Return the (x, y) coordinate for the center point of the cell that contains the specified text.  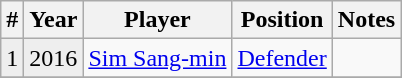
Sim Sang-min (158, 58)
Notes (366, 20)
2016 (54, 58)
# (12, 20)
1 (12, 58)
Position (282, 20)
Year (54, 20)
Player (158, 20)
Defender (282, 58)
